Output the [x, y] coordinate of the center of the cell containing the given text.  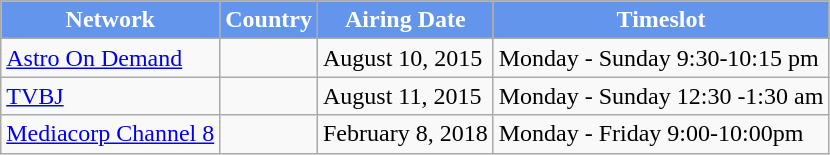
Country [269, 20]
February 8, 2018 [405, 134]
Mediacorp Channel 8 [110, 134]
Monday - Sunday 9:30-10:15 pm [661, 58]
Network [110, 20]
Monday - Sunday 12:30 -1:30 am [661, 96]
August 10, 2015 [405, 58]
Astro On Demand [110, 58]
TVBJ [110, 96]
Timeslot [661, 20]
Monday - Friday 9:00-10:00pm [661, 134]
Airing Date [405, 20]
August 11, 2015 [405, 96]
